Extract the [x, y] coordinate from the center of the cell holding the provided text.  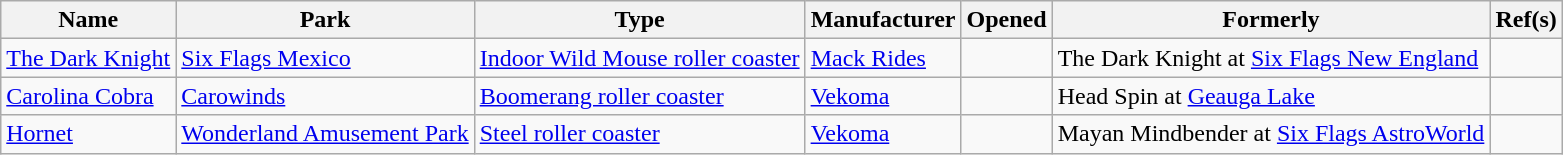
Type [640, 20]
Opened [1006, 20]
Ref(s) [1526, 20]
The Dark Knight [88, 58]
Mack Rides [883, 58]
Formerly [1271, 20]
Head Spin at Geauga Lake [1271, 96]
Park [325, 20]
The Dark Knight at Six Flags New England [1271, 58]
Name [88, 20]
Mayan Mindbender at Six Flags AstroWorld [1271, 134]
Carolina Cobra [88, 96]
Manufacturer [883, 20]
Steel roller coaster [640, 134]
Hornet [88, 134]
Six Flags Mexico [325, 58]
Carowinds [325, 96]
Indoor Wild Mouse roller coaster [640, 58]
Boomerang roller coaster [640, 96]
Wonderland Amusement Park [325, 134]
